Identify which cell holds the provided text, then report its (x, y) central coordinate. 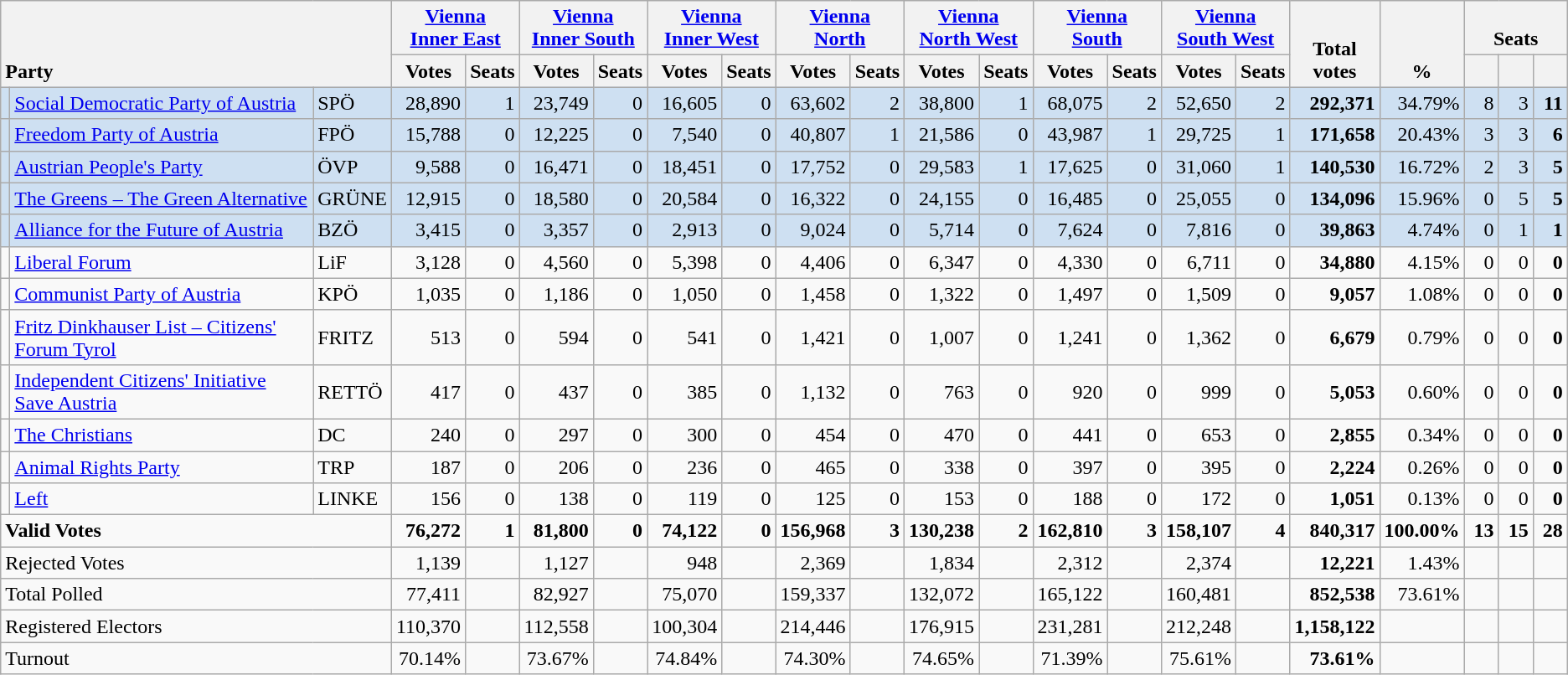
Freedom Party of Austria (162, 135)
397 (1070, 466)
1,158,122 (1335, 626)
165,122 (1070, 595)
138 (556, 499)
206 (556, 466)
1,007 (941, 337)
187 (428, 466)
1,421 (812, 337)
110,370 (428, 626)
385 (685, 392)
948 (685, 563)
1,497 (1070, 294)
16,485 (1070, 198)
4,560 (556, 262)
GRÜNE (353, 198)
2,369 (812, 563)
153 (941, 499)
0.26% (1422, 466)
1,127 (556, 563)
212,248 (1198, 626)
6,711 (1198, 262)
8 (1481, 103)
7,624 (1070, 230)
ViennaInner East (456, 28)
15 (1516, 531)
17,625 (1070, 167)
13 (1481, 531)
4.74% (1422, 230)
231,281 (1070, 626)
9,024 (812, 230)
112,558 (556, 626)
25,055 (1198, 198)
5,714 (941, 230)
134,096 (1335, 198)
Totalvotes (1335, 44)
300 (685, 435)
31,060 (1198, 167)
541 (685, 337)
75.61% (1198, 658)
159,337 (812, 595)
240 (428, 435)
3,357 (556, 230)
1,322 (941, 294)
39,863 (1335, 230)
0.13% (1422, 499)
Communist Party of Austria (162, 294)
6,679 (1335, 337)
4 (1263, 531)
77,411 (428, 595)
73.67% (556, 658)
20,584 (685, 198)
0.34% (1422, 435)
12,915 (428, 198)
132,072 (941, 595)
156 (428, 499)
100,304 (685, 626)
156,968 (812, 531)
437 (556, 392)
16,322 (812, 198)
162,810 (1070, 531)
2,855 (1335, 435)
2,312 (1070, 563)
11 (1550, 103)
LINKE (353, 499)
297 (556, 435)
840,317 (1335, 531)
Left (162, 499)
RETTÖ (353, 392)
2,913 (685, 230)
0.60% (1422, 392)
34.79% (1422, 103)
The Christians (162, 435)
100.00% (1422, 531)
34,880 (1335, 262)
920 (1070, 392)
395 (1198, 466)
18,451 (685, 167)
Liberal Forum (162, 262)
SPÖ (353, 103)
1,241 (1070, 337)
9,057 (1335, 294)
Fritz Dinkhauser List – Citizens' Forum Tyrol (162, 337)
ÖVP (353, 167)
1,834 (941, 563)
38,800 (941, 103)
DC (353, 435)
LiF (353, 262)
5,053 (1335, 392)
5,398 (685, 262)
74.84% (685, 658)
1,509 (1198, 294)
4.15% (1422, 262)
Registered Electors (196, 626)
16,471 (556, 167)
470 (941, 435)
176,915 (941, 626)
Valid Votes (196, 531)
FRITZ (353, 337)
125 (812, 499)
Party (196, 44)
ViennaNorth (839, 28)
TRP (353, 466)
214,446 (812, 626)
17,752 (812, 167)
BZÖ (353, 230)
KPÖ (353, 294)
Social Democratic Party of Austria (162, 103)
Alliance for the Future of Austria (162, 230)
Animal Rights Party (162, 466)
130,238 (941, 531)
852,538 (1335, 595)
140,530 (1335, 167)
6 (1550, 135)
417 (428, 392)
18,580 (556, 198)
21,586 (941, 135)
3,415 (428, 230)
1.43% (1422, 563)
1,458 (812, 294)
74.30% (812, 658)
338 (941, 466)
4,406 (812, 262)
236 (685, 466)
16.72% (1422, 167)
% (1422, 44)
ViennaNorth West (968, 28)
20.43% (1422, 135)
2,374 (1198, 563)
4,330 (1070, 262)
1.08% (1422, 294)
1,051 (1335, 499)
0.79% (1422, 337)
The Greens – The Green Alternative (162, 198)
Austrian People's Party (162, 167)
ViennaSouth West (1225, 28)
ViennaInner South (583, 28)
28,890 (428, 103)
24,155 (941, 198)
40,807 (812, 135)
81,800 (556, 531)
15.96% (1422, 198)
15,788 (428, 135)
12,221 (1335, 563)
63,602 (812, 103)
74.65% (941, 658)
23,749 (556, 103)
454 (812, 435)
9,588 (428, 167)
171,658 (1335, 135)
1,362 (1198, 337)
158,107 (1198, 531)
7,816 (1198, 230)
465 (812, 466)
FPÖ (353, 135)
ViennaInner West (712, 28)
52,650 (1198, 103)
Total Polled (196, 595)
76,272 (428, 531)
16,605 (685, 103)
7,540 (685, 135)
3,128 (428, 262)
594 (556, 337)
74,122 (685, 531)
1,139 (428, 563)
119 (685, 499)
763 (941, 392)
160,481 (1198, 595)
441 (1070, 435)
29,725 (1198, 135)
1,050 (685, 294)
653 (1198, 435)
75,070 (685, 595)
ViennaSouth (1097, 28)
1,035 (428, 294)
292,371 (1335, 103)
188 (1070, 499)
82,927 (556, 595)
999 (1198, 392)
172 (1198, 499)
513 (428, 337)
2,224 (1335, 466)
Turnout (196, 658)
1,132 (812, 392)
68,075 (1070, 103)
6,347 (941, 262)
70.14% (428, 658)
Independent Citizens' Initiative Save Austria (162, 392)
28 (1550, 531)
12,225 (556, 135)
29,583 (941, 167)
71.39% (1070, 658)
43,987 (1070, 135)
Rejected Votes (196, 563)
1,186 (556, 294)
